Output the (X, Y) coordinate of the center of the cell containing the given text.  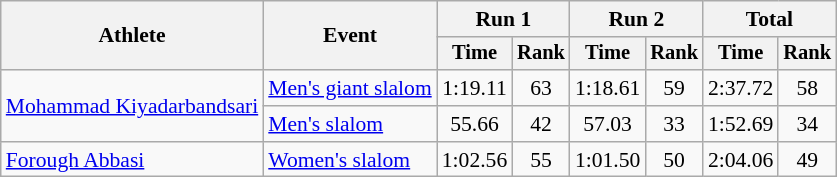
34 (807, 124)
Run 1 (504, 19)
42 (541, 124)
Men's slalom (350, 124)
Athlete (132, 36)
2:37.72 (740, 88)
Men's giant slalom (350, 88)
Run 2 (636, 19)
55.66 (474, 124)
Mohammad Kiyadarbandsari (132, 106)
1:52.69 (740, 124)
59 (674, 88)
57.03 (608, 124)
Total (770, 19)
63 (541, 88)
1:18.61 (608, 88)
1:19.11 (474, 88)
58 (807, 88)
Event (350, 36)
33 (674, 124)
